Search for the cell housing the specified text and yield its (X, Y) center coordinate. 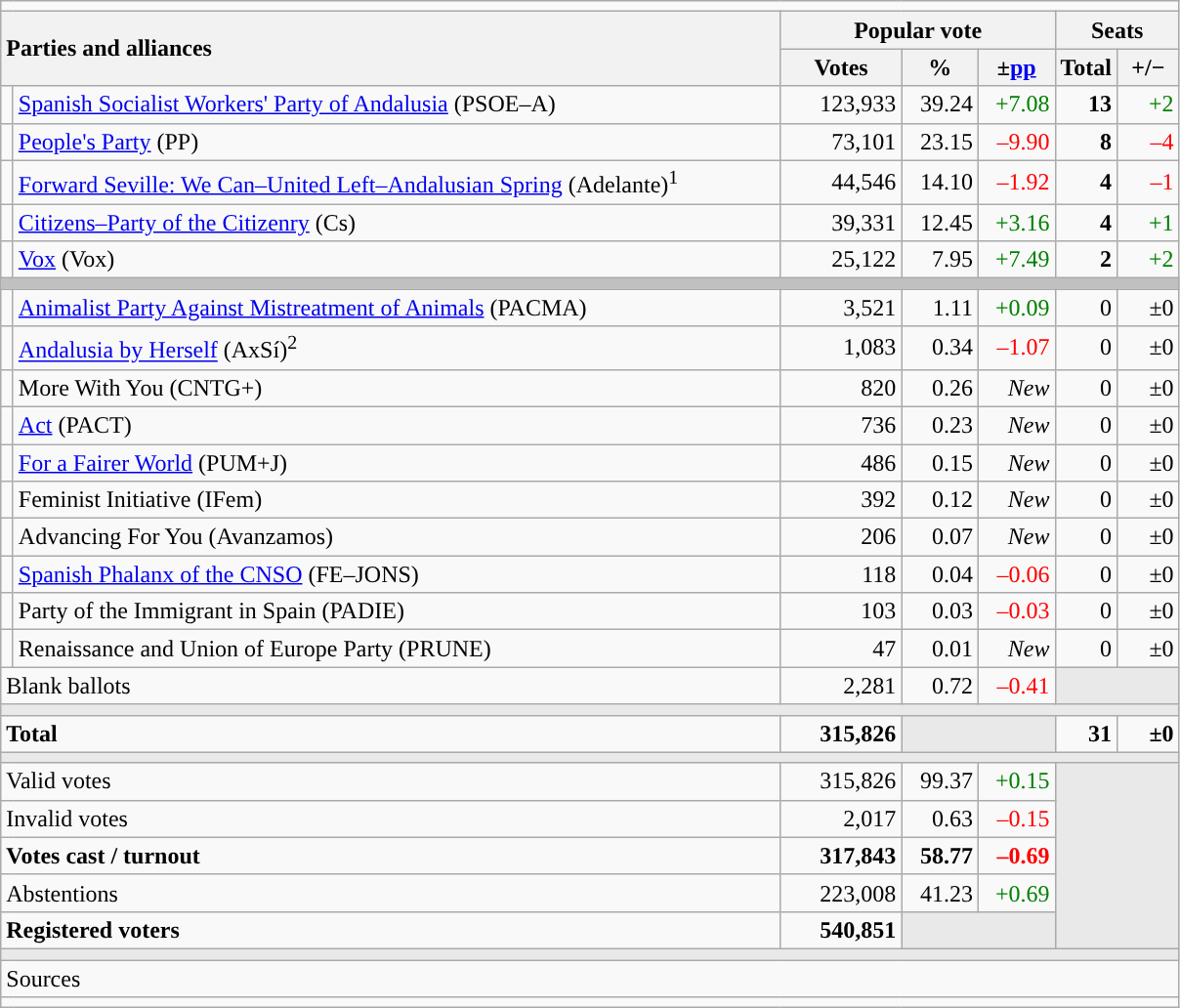
Feminist Initiative (IFem) (397, 500)
Forward Seville: We Can–United Left–Andalusian Spring (Adelante)1 (397, 182)
0.03 (940, 611)
Act (PACT) (397, 425)
39,331 (841, 223)
Parties and alliances (391, 49)
Renaissance and Union of Europe Party (PRUNE) (397, 649)
73,101 (841, 142)
Party of the Immigrant in Spain (PADIE) (397, 611)
Seats (1117, 30)
47 (841, 649)
0.01 (940, 649)
–0.69 (1016, 856)
8 (1086, 142)
103 (841, 611)
–4 (1149, 142)
58.77 (940, 856)
+0.15 (1016, 781)
486 (841, 463)
Votes cast / turnout (391, 856)
Vox (Vox) (397, 260)
Advancing For You (Avanzamos) (397, 537)
0.26 (940, 388)
+7.49 (1016, 260)
Valid votes (391, 781)
31 (1086, 734)
Spanish Phalanx of the CNSO (FE–JONS) (397, 574)
0.63 (940, 819)
0.72 (940, 686)
223,008 (841, 893)
13 (1086, 105)
12.45 (940, 223)
44,546 (841, 182)
–0.15 (1016, 819)
23.15 (940, 142)
317,843 (841, 856)
Abstentions (391, 893)
+0.09 (1016, 308)
820 (841, 388)
7.95 (940, 260)
123,933 (841, 105)
Invalid votes (391, 819)
Animalist Party Against Mistreatment of Animals (PACMA) (397, 308)
For a Fairer World (PUM+J) (397, 463)
More With You (CNTG+) (397, 388)
736 (841, 425)
0.04 (940, 574)
392 (841, 500)
+0.69 (1016, 893)
Registered voters (391, 930)
99.37 (940, 781)
25,122 (841, 260)
People's Party (PP) (397, 142)
2,281 (841, 686)
–9.90 (1016, 142)
+1 (1149, 223)
1,083 (841, 348)
2,017 (841, 819)
–1.07 (1016, 348)
540,851 (841, 930)
1.11 (940, 308)
Popular vote (918, 30)
Citizens–Party of the Citizenry (Cs) (397, 223)
–0.06 (1016, 574)
+/− (1149, 67)
0.23 (940, 425)
118 (841, 574)
–1.92 (1016, 182)
% (940, 67)
14.10 (940, 182)
0.12 (940, 500)
Blank ballots (391, 686)
0.15 (940, 463)
–0.41 (1016, 686)
41.23 (940, 893)
±pp (1016, 67)
Sources (590, 979)
–0.03 (1016, 611)
2 (1086, 260)
+3.16 (1016, 223)
3,521 (841, 308)
Votes (841, 67)
0.34 (940, 348)
Andalusia by Herself (AxSí)2 (397, 348)
–1 (1149, 182)
206 (841, 537)
+7.08 (1016, 105)
Spanish Socialist Workers' Party of Andalusia (PSOE–A) (397, 105)
39.24 (940, 105)
0.07 (940, 537)
